Return [x, y] of the center of cell containing provided text 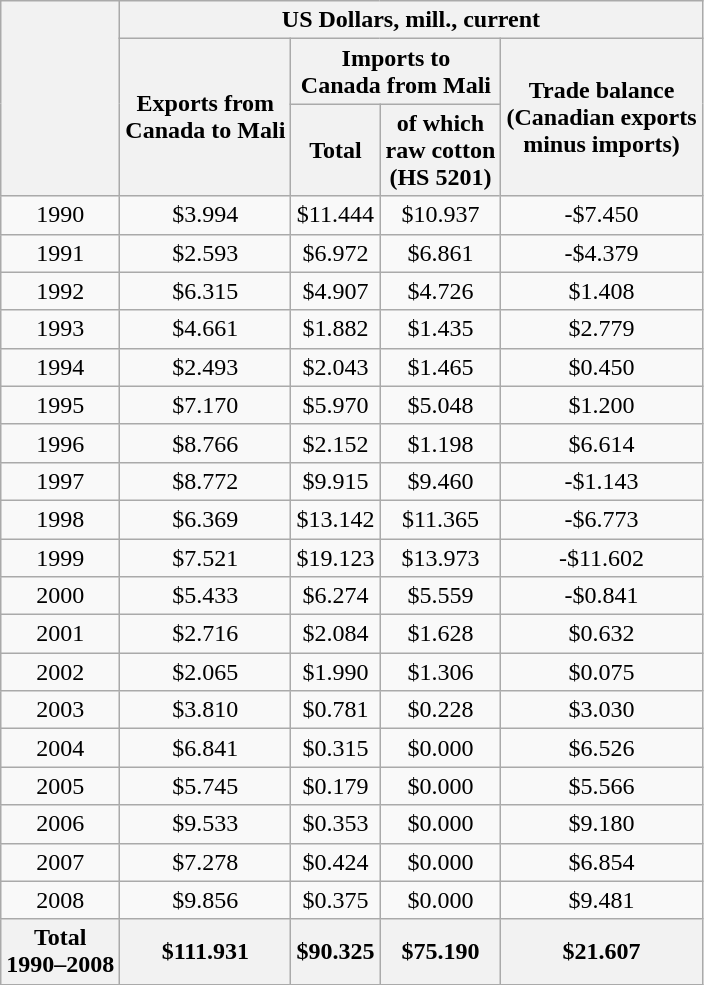
$3.994 [206, 215]
$13.142 [336, 519]
$2.043 [336, 367]
$5.559 [440, 596]
$6.526 [602, 748]
2007 [60, 862]
$0.424 [336, 862]
$6.972 [336, 253]
$6.315 [206, 291]
$90.325 [336, 952]
$6.854 [602, 862]
$1.990 [336, 672]
$3.030 [602, 710]
$9.460 [440, 481]
2006 [60, 824]
$19.123 [336, 557]
$0.450 [602, 367]
Exports from Canada to Mali [206, 118]
-$4.379 [602, 253]
$2.593 [206, 253]
$5.745 [206, 786]
$1.306 [440, 672]
-$0.841 [602, 596]
$11.444 [336, 215]
2008 [60, 900]
1992 [60, 291]
$4.726 [440, 291]
1994 [60, 367]
Trade balance (Canadian exports minus imports) [602, 118]
Total [336, 150]
-$11.602 [602, 557]
$5.970 [336, 405]
$1.408 [602, 291]
$3.810 [206, 710]
$6.274 [336, 596]
$11.365 [440, 519]
2000 [60, 596]
$1.200 [602, 405]
1998 [60, 519]
-$1.143 [602, 481]
$5.566 [602, 786]
2001 [60, 634]
$1.882 [336, 329]
1999 [60, 557]
$2.716 [206, 634]
$7.521 [206, 557]
$7.170 [206, 405]
1993 [60, 329]
$1.198 [440, 443]
1996 [60, 443]
Imports to Canada from Mali [396, 72]
$6.841 [206, 748]
$9.481 [602, 900]
$75.190 [440, 952]
$6.861 [440, 253]
$9.856 [206, 900]
-$7.450 [602, 215]
$8.772 [206, 481]
$8.766 [206, 443]
$2.779 [602, 329]
$9.180 [602, 824]
$4.661 [206, 329]
$7.278 [206, 862]
$0.228 [440, 710]
$10.937 [440, 215]
$4.907 [336, 291]
1991 [60, 253]
2003 [60, 710]
1995 [60, 405]
$2.152 [336, 443]
$0.353 [336, 824]
$5.433 [206, 596]
of which raw cotton (HS 5201) [440, 150]
$0.375 [336, 900]
$0.179 [336, 786]
2004 [60, 748]
$21.607 [602, 952]
$0.632 [602, 634]
$1.465 [440, 367]
$1.435 [440, 329]
$1.628 [440, 634]
$9.533 [206, 824]
$9.915 [336, 481]
1997 [60, 481]
2005 [60, 786]
$0.075 [602, 672]
$0.781 [336, 710]
$2.084 [336, 634]
$13.973 [440, 557]
$6.369 [206, 519]
$0.315 [336, 748]
1990 [60, 215]
$2.493 [206, 367]
$6.614 [602, 443]
2002 [60, 672]
$2.065 [206, 672]
$111.931 [206, 952]
US Dollars, mill., current [411, 20]
$5.048 [440, 405]
-$6.773 [602, 519]
Total1990–2008 [60, 952]
